Search for the cell housing the specified text and yield its [x, y] center coordinate. 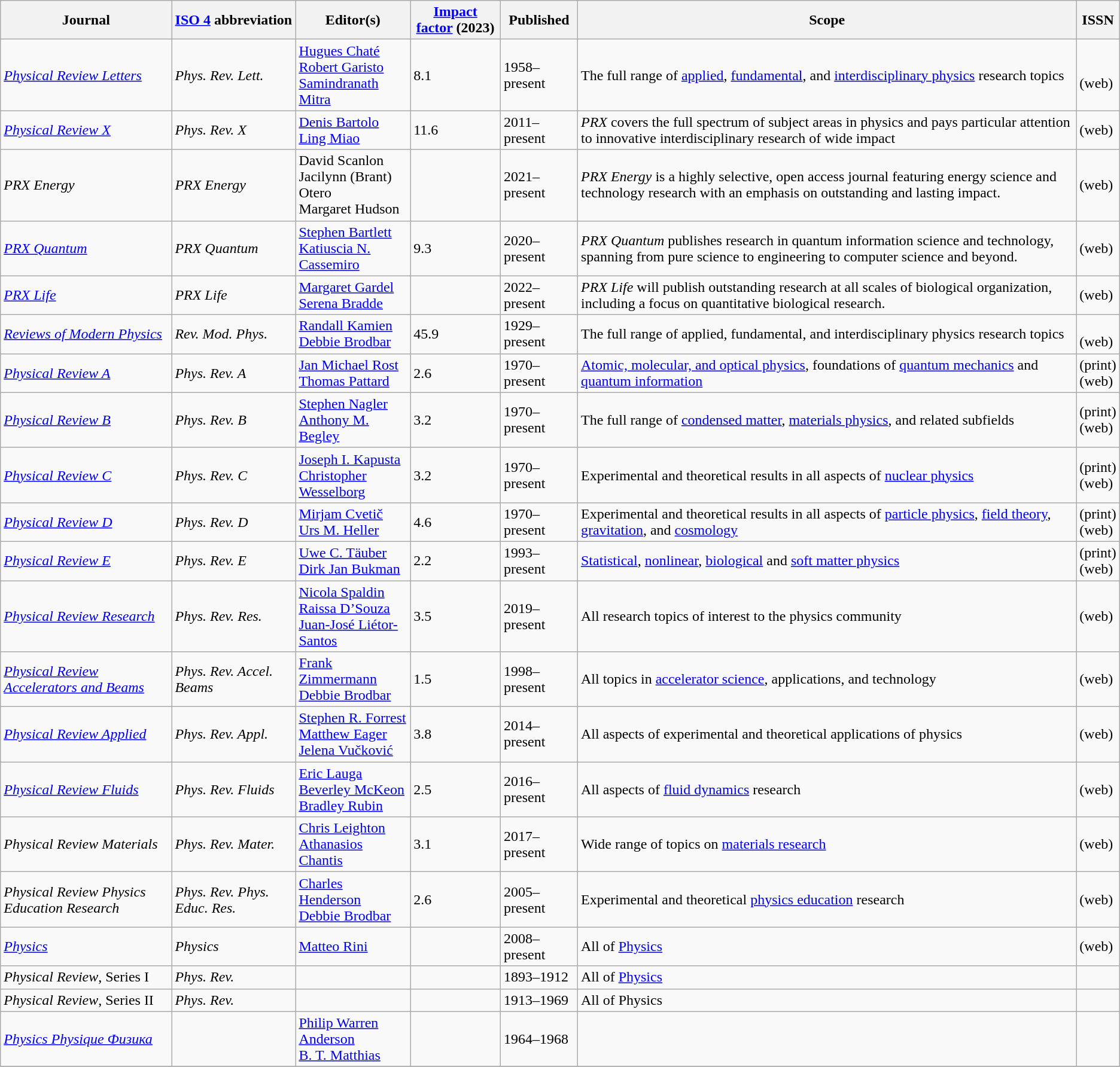
Mirjam CvetičUrs M. Heller [353, 522]
45.9 [456, 334]
Phys. Rev. Appl. [233, 734]
1913–1969 [540, 1000]
9.3 [456, 248]
Rev. Mod. Phys. [233, 334]
Experimental and theoretical physics education research [827, 900]
Physical Review A [86, 373]
2022–present [540, 295]
Phys. Rev. Accel. Beams [233, 679]
Charles HendersonDebbie Brodbar [353, 900]
Physical Review Physics Education Research [86, 900]
Hugues ChatéRobert GaristoSamindranath Mitra [353, 75]
2016–present [540, 789]
Philip Warren AndersonB. T. Matthias [353, 1039]
Physical Review X [86, 130]
11.6 [456, 130]
2011–present [540, 130]
1958–present [540, 75]
Physical Review Accelerators and Beams [86, 679]
2020–present [540, 248]
4.6 [456, 522]
Phys. Rev. Res. [233, 616]
Phys. Rev. Phys. Educ. Res. [233, 900]
Phys. Rev. B [233, 420]
Phys. Rev. Mater. [233, 845]
Physical Review B [86, 420]
1893–1912 [540, 977]
Physics Physique Физика [86, 1039]
Physical Review Materials [86, 845]
All aspects of fluid dynamics research [827, 789]
Physical Review Research [86, 616]
Physical Review, Series II [86, 1000]
Experimental and theoretical results in all aspects of particle physics, field theory, gravitation, and cosmology [827, 522]
Nicola SpaldinRaissa D’SouzaJuan-José Liétor-Santos [353, 616]
Eric LaugaBeverley McKeonBradley Rubin [353, 789]
2014–present [540, 734]
Chris LeightonAthanasios Chantis [353, 845]
All aspects of experimental and theoretical applications of physics [827, 734]
Scope [827, 20]
Phys. Rev. X [233, 130]
Uwe C. TäuberDirk Jan Bukman [353, 561]
1993–present [540, 561]
8.1 [456, 75]
3.1 [456, 845]
Phys. Rev. D [233, 522]
Stephen BartlettKatiuscia N. Cassemiro [353, 248]
Physical Review Applied [86, 734]
2019–present [540, 616]
David ScanlonJacilynn (Brant) OteroMargaret Hudson [353, 185]
Physical Review E [86, 561]
All topics in accelerator science, applications, and technology [827, 679]
Physical Review Letters [86, 75]
Stephen NaglerAnthony M. Begley [353, 420]
Journal [86, 20]
Editor(s) [353, 20]
Denis BartoloLing Miao [353, 130]
Phys. Rev. Fluids [233, 789]
1.5 [456, 679]
All research topics of interest to the physics community [827, 616]
2005–present [540, 900]
Randall KamienDebbie Brodbar [353, 334]
Statistical, nonlinear, biological and soft matter physics [827, 561]
PRX covers the full spectrum of subject areas in physics and pays particular attention to innovative interdisciplinary research of wide impact [827, 130]
2021– present [540, 185]
Published [540, 20]
1964–1968 [540, 1039]
ISSN [1098, 20]
Wide range of topics on materials research [827, 845]
Joseph I. KapustaChristopher Wesselborg [353, 475]
Stephen R. ForrestMatthew EagerJelena Vučković [353, 734]
Frank ZimmermannDebbie Brodbar [353, 679]
Physical Review Fluids [86, 789]
Matteo Rini [353, 946]
Impact factor (2023) [456, 20]
Jan Michael RostThomas Pattard [353, 373]
1998–present [540, 679]
2.5 [456, 789]
PRX Life will publish outstanding research at all scales of biological organization, including a focus on quantitative biological research. [827, 295]
ISO 4 abbreviation [233, 20]
Margaret GardelSerena Bradde [353, 295]
The full range of condensed matter, materials physics, and related subfields [827, 420]
2.2 [456, 561]
1929–present [540, 334]
Phys. Rev. A [233, 373]
3.5 [456, 616]
Physical Review D [86, 522]
Experimental and theoretical results in all aspects of nuclear physics [827, 475]
Phys. Rev. Lett. [233, 75]
Phys. Rev. E [233, 561]
Reviews of Modern Physics [86, 334]
2008–present [540, 946]
Atomic, molecular, and optical physics, foundations of quantum mechanics and quantum information [827, 373]
Physical Review, Series I [86, 977]
3.8 [456, 734]
Physical Review C [86, 475]
2017–present [540, 845]
Phys. Rev. C [233, 475]
